For the text-containing cell, return its midpoint in (X, Y) coordinate format. 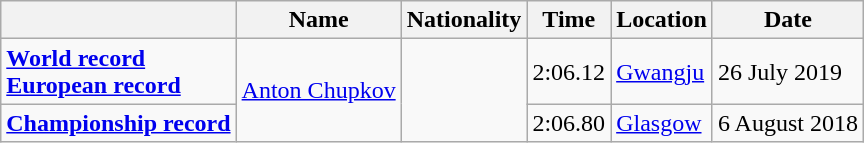
Anton Chupkov (318, 90)
26 July 2019 (788, 72)
Name (318, 20)
2:06.12 (569, 72)
Time (569, 20)
Nationality (464, 20)
Gwangju (662, 72)
Glasgow (662, 123)
Championship record (118, 123)
6 August 2018 (788, 123)
2:06.80 (569, 123)
Location (662, 20)
Date (788, 20)
World recordEuropean record (118, 72)
